Identify which cell holds the provided text, then report its (x, y) central coordinate. 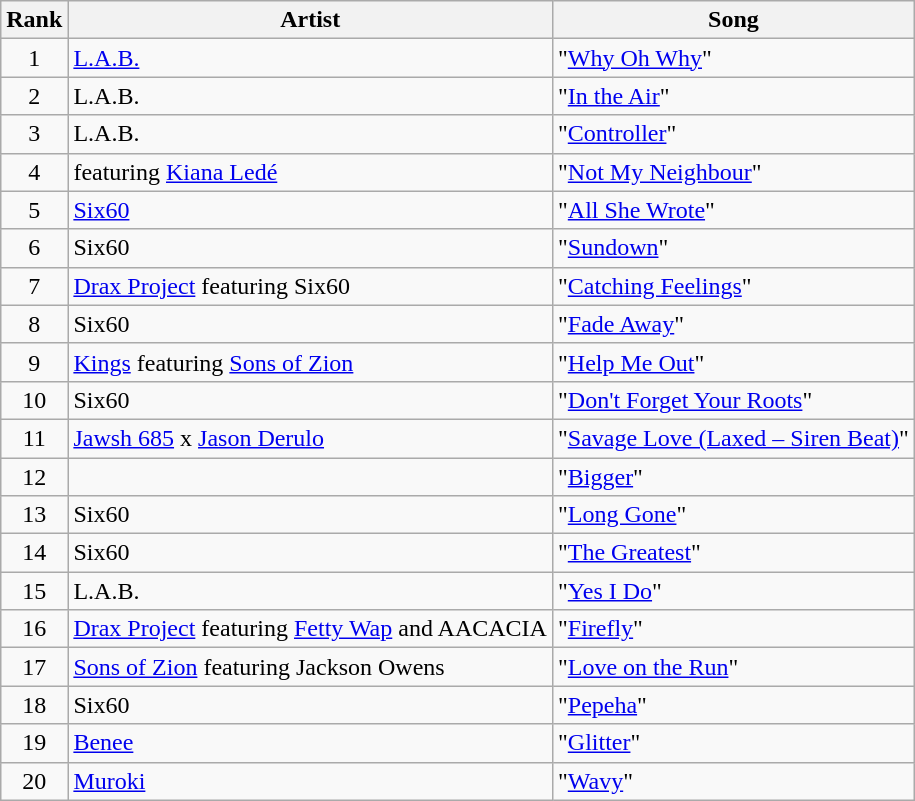
20 (34, 781)
18 (34, 705)
Drax Project featuring Six60 (310, 286)
"Fade Away" (733, 324)
3 (34, 134)
Jawsh 685 x Jason Derulo (310, 438)
Muroki (310, 781)
"Firefly" (733, 629)
11 (34, 438)
5 (34, 210)
Rank (34, 20)
2 (34, 96)
"Glitter" (733, 743)
Drax Project featuring Fetty Wap and AACACIA (310, 629)
15 (34, 591)
8 (34, 324)
Artist (310, 20)
"Controller" (733, 134)
"In the Air" (733, 96)
16 (34, 629)
19 (34, 743)
"Pepeha" (733, 705)
featuring Kiana Ledé (310, 172)
"Don't Forget Your Roots" (733, 400)
6 (34, 248)
1 (34, 58)
9 (34, 362)
7 (34, 286)
"Not My Neighbour" (733, 172)
"Yes I Do" (733, 591)
10 (34, 400)
"Why Oh Why" (733, 58)
Kings featuring Sons of Zion (310, 362)
"All She Wrote" (733, 210)
"Help Me Out" (733, 362)
13 (34, 515)
"Wavy" (733, 781)
14 (34, 553)
"Love on the Run" (733, 667)
Sons of Zion featuring Jackson Owens (310, 667)
"The Greatest" (733, 553)
"Bigger" (733, 477)
"Sundown" (733, 248)
"Long Gone" (733, 515)
Benee (310, 743)
4 (34, 172)
17 (34, 667)
12 (34, 477)
"Catching Feelings" (733, 286)
Song (733, 20)
"Savage Love (Laxed – Siren Beat)" (733, 438)
